Identify which cell holds the provided text, then report its (X, Y) central coordinate. 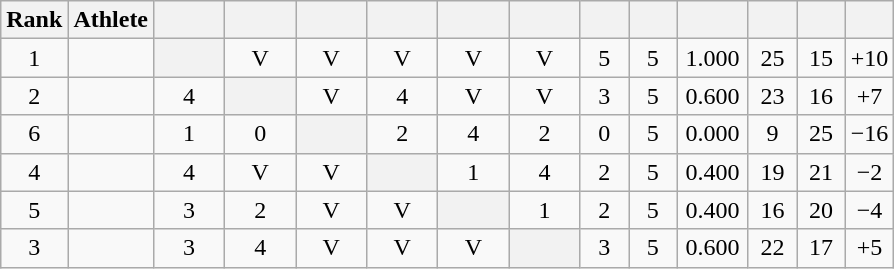
−4 (870, 210)
1.000 (712, 58)
Athlete (111, 20)
+5 (870, 248)
23 (772, 96)
17 (822, 248)
22 (772, 248)
+10 (870, 58)
9 (772, 134)
0.000 (712, 134)
6 (34, 134)
21 (822, 172)
−16 (870, 134)
15 (822, 58)
19 (772, 172)
−2 (870, 172)
Rank (34, 20)
20 (822, 210)
+7 (870, 96)
